Identify which cell holds the provided text, then report its (X, Y) central coordinate. 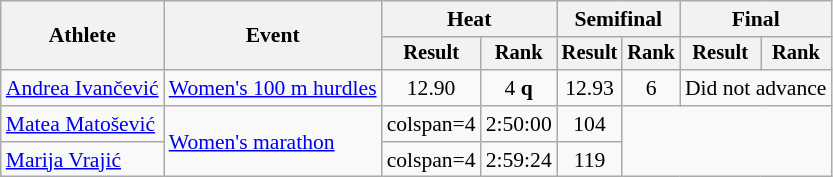
Semifinal (618, 19)
2:50:00 (519, 124)
12.90 (432, 88)
4 q (519, 88)
Final (756, 19)
Andrea Ivančević (82, 88)
Event (273, 36)
Women's marathon (273, 142)
104 (590, 124)
Athlete (82, 36)
Heat (470, 19)
6 (651, 88)
colspan=4 (432, 124)
Women's 100 m hurdles (273, 88)
12.93 (590, 88)
Did not advance (756, 88)
Matea Matošević (82, 124)
